Determine the [x, y] coordinate at the center of the cell enclosing the given text.  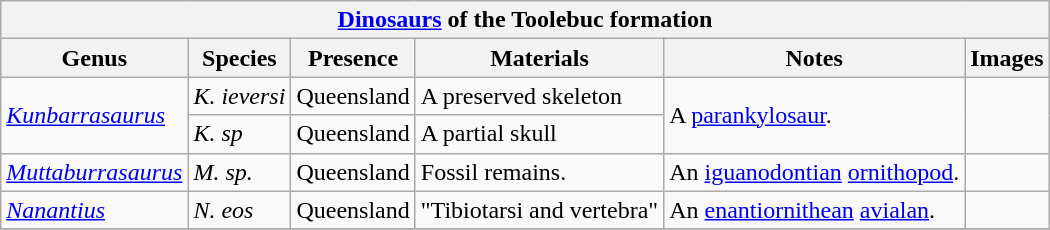
Muttaburrasaurus [94, 172]
A parankylosaur. [814, 115]
Genus [94, 58]
An enantiornithean avialan. [814, 210]
Kunbarrasaurus [94, 115]
A partial skull [539, 134]
Presence [353, 58]
An iguanodontian ornithopod. [814, 172]
Notes [814, 58]
N. eos [240, 210]
Fossil remains. [539, 172]
A preserved skeleton [539, 96]
Materials [539, 58]
K. ieversi [240, 96]
M. sp. [240, 172]
Species [240, 58]
Images [1007, 58]
"Tibiotarsi and vertebra" [539, 210]
Dinosaurs of the Toolebuc formation [525, 20]
K. sp [240, 134]
Nanantius [94, 210]
